Return (x, y) of the center of cell containing provided text 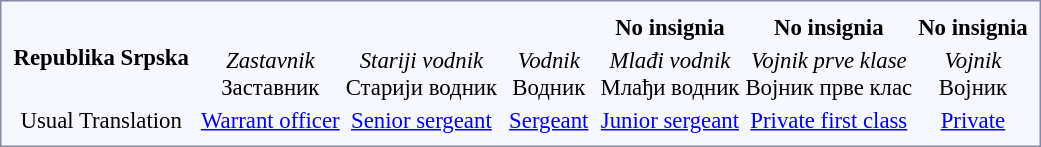
Senior sergeant (421, 120)
Junior sergeant (670, 120)
Private first class (829, 120)
Usual Translation (101, 120)
VodnikВодник (549, 74)
Vojnik prve klaseВојник прве клас (829, 74)
Republika Srpska (101, 57)
Mlađi vodnikМлађи водник (670, 74)
Private (974, 120)
Sergeant (549, 120)
Stariji vodnikСтарији водник (421, 74)
VojnikВојник (974, 74)
ZastavnikЗаставник (270, 74)
Warrant officer (270, 120)
